Identify which cell holds the provided text, then report its [x, y] central coordinate. 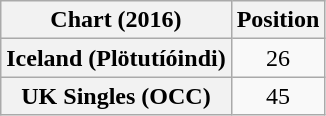
Position [278, 20]
UK Singles (OCC) [116, 96]
26 [278, 58]
Iceland (Plötutíóindi) [116, 58]
45 [278, 96]
Chart (2016) [116, 20]
